For the text-containing cell, return its midpoint in (x, y) coordinate format. 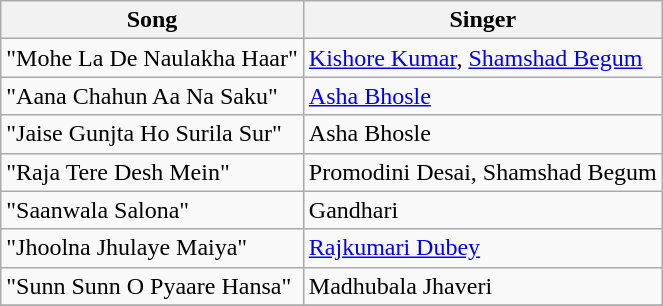
"Sunn Sunn O Pyaare Hansa" (152, 286)
Rajkumari Dubey (482, 248)
Promodini Desai, Shamshad Begum (482, 172)
"Aana Chahun Aa Na Saku" (152, 96)
"Jhoolna Jhulaye Maiya" (152, 248)
Singer (482, 20)
"Mohe La De Naulakha Haar" (152, 58)
Kishore Kumar, Shamshad Begum (482, 58)
"Saanwala Salona" (152, 210)
"Jaise Gunjta Ho Surila Sur" (152, 134)
"Raja Tere Desh Mein" (152, 172)
Gandhari (482, 210)
Song (152, 20)
Madhubala Jhaveri (482, 286)
